Return the [x, y] coordinate for the center point of the cell that contains the specified text.  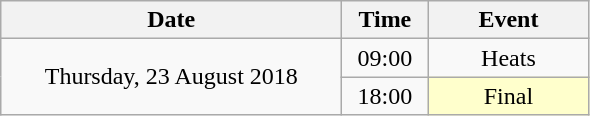
Event [508, 20]
Time [385, 20]
Thursday, 23 August 2018 [172, 77]
Final [508, 96]
Date [172, 20]
Heats [508, 58]
18:00 [385, 96]
09:00 [385, 58]
